Identify which cell holds the provided text, then report its (x, y) central coordinate. 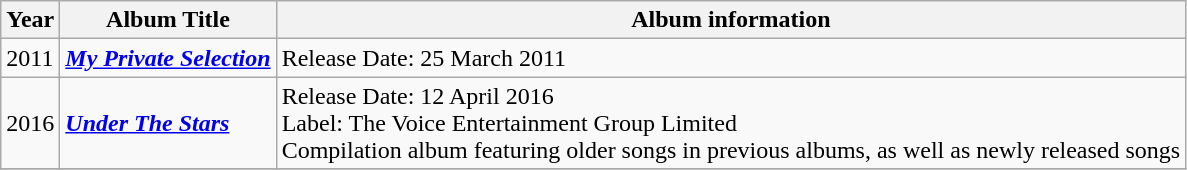
2016 (30, 123)
Release Date: 25 March 2011 (731, 58)
2011 (30, 58)
Album Title (168, 20)
Album information (731, 20)
My Private Selection (168, 58)
Under The Stars (168, 123)
Year (30, 20)
